From the cell containing the given text, extract its center point as (X, Y) coordinate. 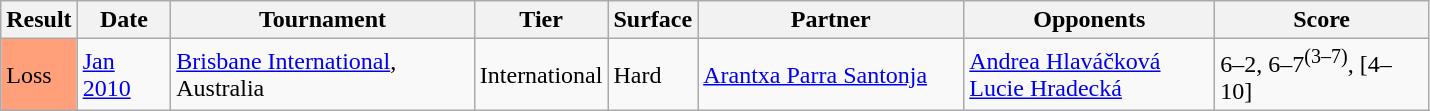
Score (1322, 20)
Jan 2010 (124, 75)
Tournament (323, 20)
Arantxa Parra Santonja (831, 75)
Result (39, 20)
Date (124, 20)
Opponents (1090, 20)
Loss (39, 75)
Hard (653, 75)
International (541, 75)
Surface (653, 20)
Tier (541, 20)
Partner (831, 20)
6–2, 6–7(3–7), [4–10] (1322, 75)
Andrea Hlaváčková Lucie Hradecká (1090, 75)
Brisbane International, Australia (323, 75)
